Determine the (X, Y) coordinate at the center of the cell enclosing the given text.  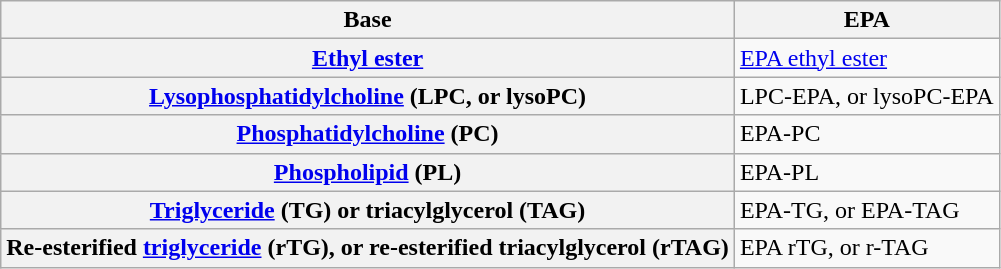
Phospholipid (PL) (368, 172)
EPA (866, 20)
Phosphatidylcholine (PC) (368, 134)
Lysophosphatidylcholine (LPC, or lysoPC) (368, 96)
Triglyceride (TG) or triacylglycerol (TAG) (368, 210)
EPA-PC (866, 134)
EPA rTG, or r-TAG (866, 248)
LPC-EPA, or lysoPC-EPA (866, 96)
EPA ethyl ester (866, 58)
Ethyl ester (368, 58)
EPA-PL (866, 172)
Base (368, 20)
Re-esterified triglyceride (rTG), or re-esterified triacylglycerol (rTAG) (368, 248)
EPA-TG, or EPA-TAG (866, 210)
